Extract the [x, y] coordinate from the center of the cell holding the provided text.  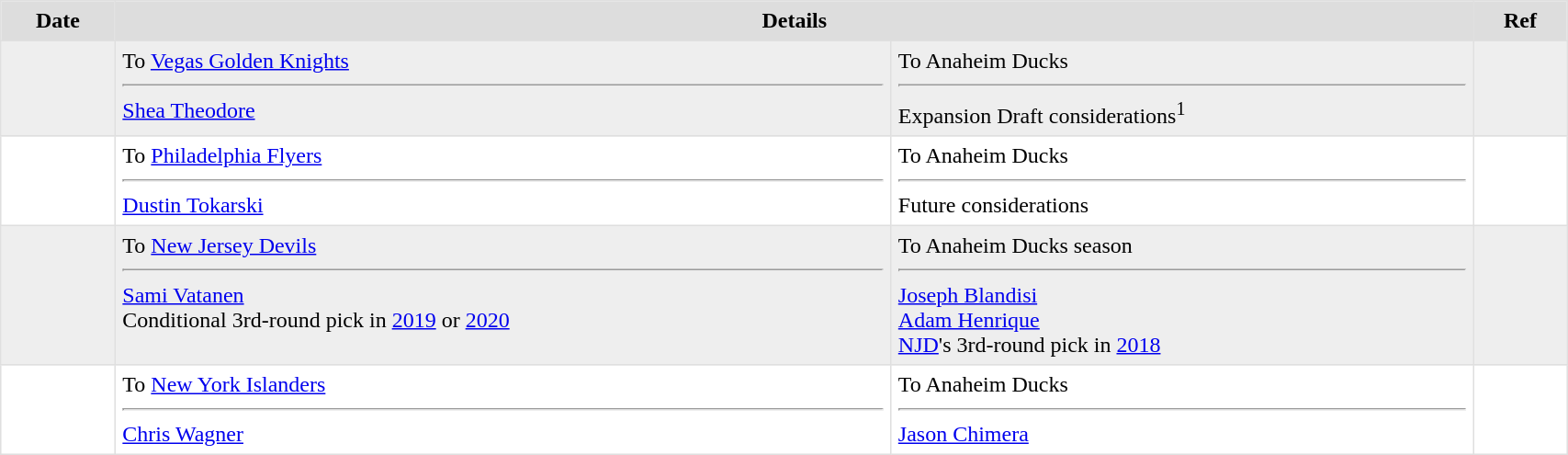
To Philadelphia FlyersDustin Tokarski [502, 181]
To Anaheim DucksJason Chimera [1183, 410]
To Anaheim DucksExpansion Draft considerations1 [1183, 88]
To Anaheim DucksFuture considerations [1183, 181]
To Vegas Golden KnightsShea Theodore [502, 88]
To New York IslandersChris Wagner [502, 410]
Date [58, 21]
To Anaheim Ducks seasonJoseph BlandisiAdam HenriqueNJD's 3rd-round pick in 2018 [1183, 296]
To New Jersey DevilsSami VatanenConditional 3rd-round pick in 2019 or 2020 [502, 296]
Ref [1519, 21]
Details [794, 21]
